From the cell containing the given text, extract its center point as [X, Y] coordinate. 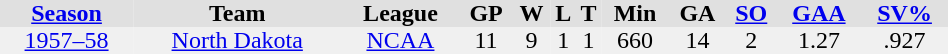
14 [698, 40]
11 [486, 40]
GAA [820, 14]
W [531, 14]
Season [66, 14]
SV% [904, 14]
T [588, 14]
1.27 [820, 40]
.927 [904, 40]
Min [635, 14]
1957–58 [66, 40]
North Dakota [237, 40]
660 [635, 40]
L [562, 14]
9 [531, 40]
SO [752, 14]
NCAA [400, 40]
GP [486, 14]
Team [237, 14]
League [400, 14]
GA [698, 14]
2 [752, 40]
